Detect which cell encompasses the target text, then output its (x, y) center coordinate. 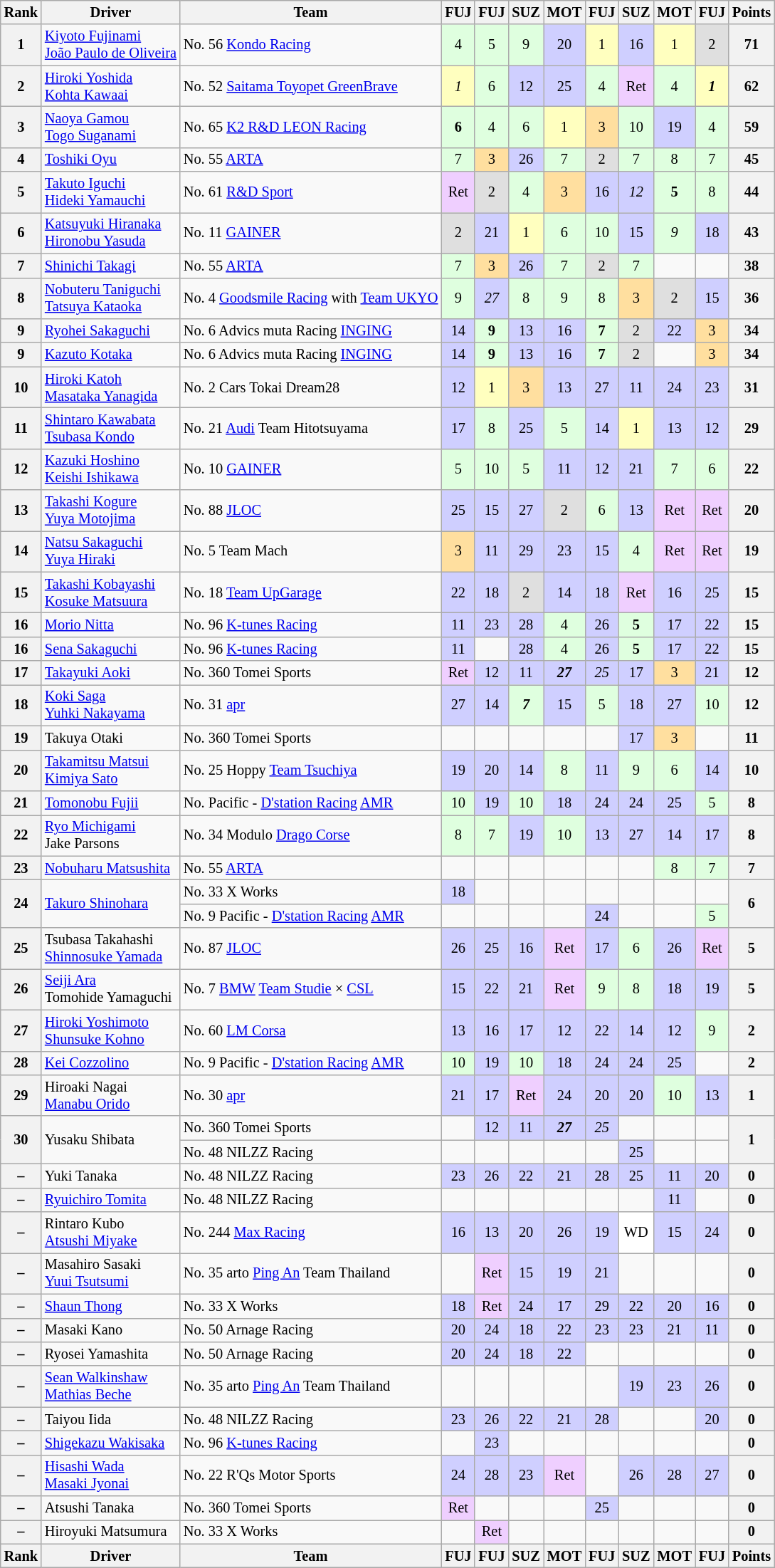
Hiroyuki Matsumura (111, 1532)
43 (752, 233)
No. 87 JLOC (311, 948)
62 (752, 86)
Koki Saga Yuhki Nakayama (111, 705)
59 (752, 127)
Masaki Kano (111, 1330)
No. 4 Goodsmile Racing with Team UKYO (311, 298)
Kazuki Hoshino Keishi Ishikawa (111, 469)
No. 56 Kondo Racing (311, 45)
Ryuichiro Tomita (111, 1200)
WD (636, 1233)
Kiyoto Fujinami João Paulo de Oliveira (111, 45)
71 (752, 45)
No. 52 Saitama Toyopet GreenBrave (311, 86)
Seiji Ara Tomohide Yamaguchi (111, 989)
Takayuki Aoki (111, 673)
No. 7 BMW Team Studie × CSL (311, 989)
Takashi Kobayashi Kosuke Matsuura (111, 592)
Nobuharu Matsushita (111, 868)
Naoya Gamou Togo Suganami (111, 127)
No. 2 Cars Tokai Dream28 (311, 387)
Shinichi Takagi (111, 266)
Takuto Iguchi Hideki Yamauchi (111, 192)
Taiyou Iida (111, 1419)
Masahiro Sasaki Yuui Tsutsumi (111, 1273)
No. 22 R'Qs Motor Sports (311, 1475)
Rintaro Kubo Atsushi Miyake (111, 1233)
Toshiki Oyu (111, 160)
No. 31 apr (311, 705)
30 (21, 1139)
No. 10 GAINER (311, 469)
No. Pacific - D'station Racing AMR (311, 803)
No. 244 Max Racing (311, 1233)
44 (752, 192)
Hiroaki Nagai Manabu Orido (111, 1095)
Sean Walkinshaw Mathias Beche (111, 1386)
Takamitsu Matsui Kimiya Sato (111, 770)
Tomonobu Fujii (111, 803)
No. 88 JLOC (311, 511)
Nobuteru Taniguchi Tatsuya Kataoka (111, 298)
No. 34 Modulo Drago Corse (311, 835)
No. 60 LM Corsa (311, 1030)
Sena Sakaguchi (111, 649)
Ryohei Sakaguchi (111, 330)
Ryo Michigami Jake Parsons (111, 835)
Ryosei Yamashita (111, 1354)
Natsu Sakaguchi Yuya Hiraki (111, 551)
Shigekazu Wakisaka (111, 1443)
No. 30 apr (311, 1095)
Hisashi Wada Masaki Jyonai (111, 1475)
No. 5 Team Mach (311, 551)
Hiroki Katoh Masataka Yanagida (111, 387)
38 (752, 266)
Takuro Shinohara (111, 903)
Kazuto Kotaka (111, 355)
Shaun Thong (111, 1306)
Atsushi Tanaka (111, 1508)
No. 65 K2 R&D LEON Racing (311, 127)
Hiroki Yoshimoto Shunsuke Kohno (111, 1030)
No. 11 GAINER (311, 233)
Kei Cozzolino (111, 1063)
36 (752, 298)
Takashi Kogure Yuya Motojima (111, 511)
Takuya Otaki (111, 738)
Hiroki Yoshida Kohta Kawaai (111, 86)
31 (752, 387)
Yuki Tanaka (111, 1176)
No. 21 Audi Team Hitotsuyama (311, 428)
45 (752, 160)
Yusaku Shibata (111, 1139)
No. 18 Team UpGarage (311, 592)
Morio Nitta (111, 624)
Katsuyuki Hiranaka Hironobu Yasuda (111, 233)
No. 61 R&D Sport (311, 192)
Tsubasa Takahashi Shinnosuke Yamada (111, 948)
Shintaro Kawabata Tsubasa Kondo (111, 428)
No. 25 Hoppy Team Tsuchiya (311, 770)
